Determine the (x, y) coordinate at the center of the cell enclosing the given text.  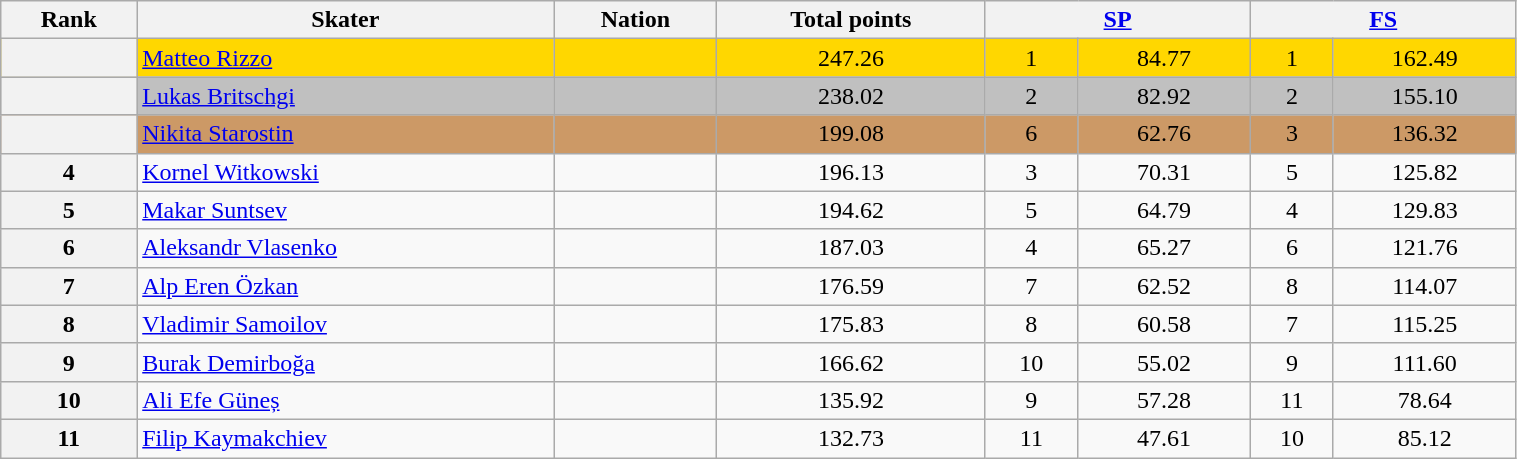
187.03 (851, 248)
Burak Demirboğa (346, 362)
136.32 (1424, 134)
Nikita Starostin (346, 134)
Aleksandr Vlasenko (346, 248)
47.61 (1164, 438)
Ali Efe Güneș (346, 400)
62.76 (1164, 134)
162.49 (1424, 58)
Filip Kaymakchiev (346, 438)
121.76 (1424, 248)
60.58 (1164, 324)
135.92 (851, 400)
129.83 (1424, 210)
SP (1118, 20)
196.13 (851, 172)
85.12 (1424, 438)
Makar Suntsev (346, 210)
247.26 (851, 58)
65.27 (1164, 248)
115.25 (1424, 324)
175.83 (851, 324)
70.31 (1164, 172)
194.62 (851, 210)
Nation (636, 20)
Rank (69, 20)
199.08 (851, 134)
84.77 (1164, 58)
57.28 (1164, 400)
Total points (851, 20)
166.62 (851, 362)
55.02 (1164, 362)
238.02 (851, 96)
62.52 (1164, 286)
FS (1383, 20)
155.10 (1424, 96)
114.07 (1424, 286)
78.64 (1424, 400)
111.60 (1424, 362)
Kornel Witkowski (346, 172)
Skater (346, 20)
Matteo Rizzo (346, 58)
64.79 (1164, 210)
82.92 (1164, 96)
132.73 (851, 438)
176.59 (851, 286)
Vladimir Samoilov (346, 324)
Alp Eren Özkan (346, 286)
125.82 (1424, 172)
Lukas Britschgi (346, 96)
